From the cell containing the given text, extract its center point as (X, Y) coordinate. 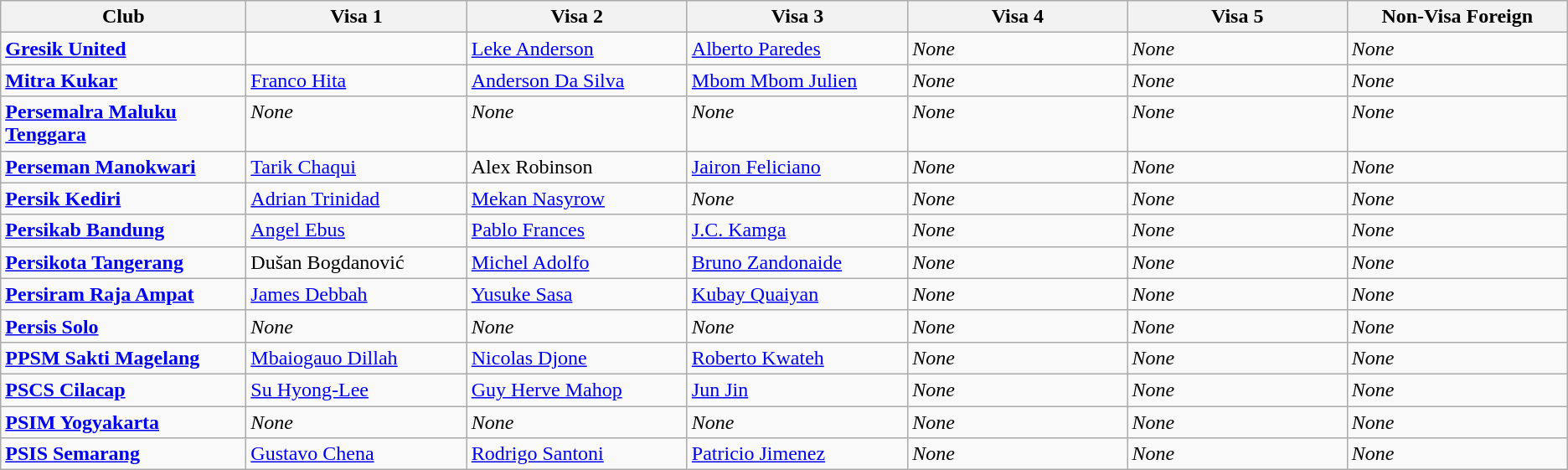
PSCS Cilacap (124, 390)
Tarik Chaqui (357, 167)
Non-Visa Foreign (1457, 17)
PSIM Yogyakarta (124, 421)
Patricio Jimenez (797, 454)
Mitra Kukar (124, 80)
Mbom Mbom Julien (797, 80)
Franco Hita (357, 80)
J.C. Kamga (797, 230)
Jairon Feliciano (797, 167)
Mekan Nasyrow (576, 199)
Visa 2 (576, 17)
Persikota Tangerang (124, 262)
James Debbah (357, 294)
Persis Solo (124, 326)
Persikab Bandung (124, 230)
Alex Robinson (576, 167)
Club (124, 17)
Perseman Manokwari (124, 167)
Persik Kediri (124, 199)
Guy Herve Mahop (576, 390)
PSIS Semarang (124, 454)
Pablo Frances (576, 230)
Gustavo Chena (357, 454)
Michel Adolfo (576, 262)
Angel Ebus (357, 230)
PPSM Sakti Magelang (124, 358)
Visa 4 (1018, 17)
Su Hyong-Lee (357, 390)
Visa 3 (797, 17)
Persemalra Maluku Tenggara (124, 124)
Nicolas Djone (576, 358)
Yusuke Sasa (576, 294)
Leke Anderson (576, 49)
Visa 1 (357, 17)
Mbaiogauo Dillah (357, 358)
Kubay Quaiyan (797, 294)
Jun Jin (797, 390)
Roberto Kwateh (797, 358)
Visa 5 (1237, 17)
Rodrigo Santoni (576, 454)
Dušan Bogdanović (357, 262)
Gresik United (124, 49)
Anderson Da Silva (576, 80)
Adrian Trinidad (357, 199)
Persiram Raja Ampat (124, 294)
Alberto Paredes (797, 49)
Bruno Zandonaide (797, 262)
